From the cell containing the given text, extract its center point as [X, Y] coordinate. 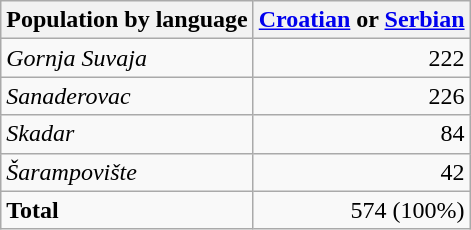
Total [127, 210]
574 (100%) [362, 210]
42 [362, 172]
Šarampovište [127, 172]
84 [362, 134]
Gornja Suvaja [127, 58]
Skadar [127, 134]
Population by language [127, 20]
226 [362, 96]
Croatian or Serbian [362, 20]
Sanaderovac [127, 96]
222 [362, 58]
